Pinpoint the cell where the given text exists, returning its (x, y) midpoint coordinate. 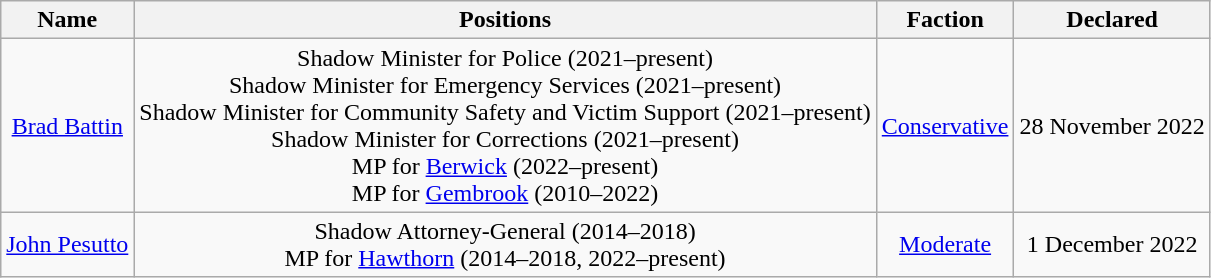
Name (68, 20)
John Pesutto (68, 244)
Positions (505, 20)
1 December 2022 (1112, 244)
Declared (1112, 20)
Conservative (945, 126)
Shadow Attorney-General (2014–2018)MP for Hawthorn (2014–2018, 2022–present) (505, 244)
Moderate (945, 244)
Faction (945, 20)
28 November 2022 (1112, 126)
Brad Battin (68, 126)
